From the cell containing the given text, extract its center point as (x, y) coordinate. 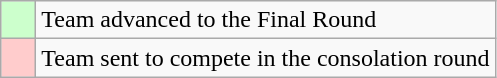
Team advanced to the Final Round (266, 20)
Team sent to compete in the consolation round (266, 58)
